Output the (x, y) coordinate of the center of the cell containing the given text.  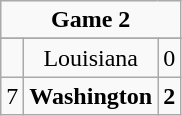
2 (170, 96)
0 (170, 58)
Louisiana (91, 58)
7 (12, 96)
Washington (91, 96)
Game 2 (91, 20)
